Output the (X, Y) coordinate of the center of the cell containing the given text.  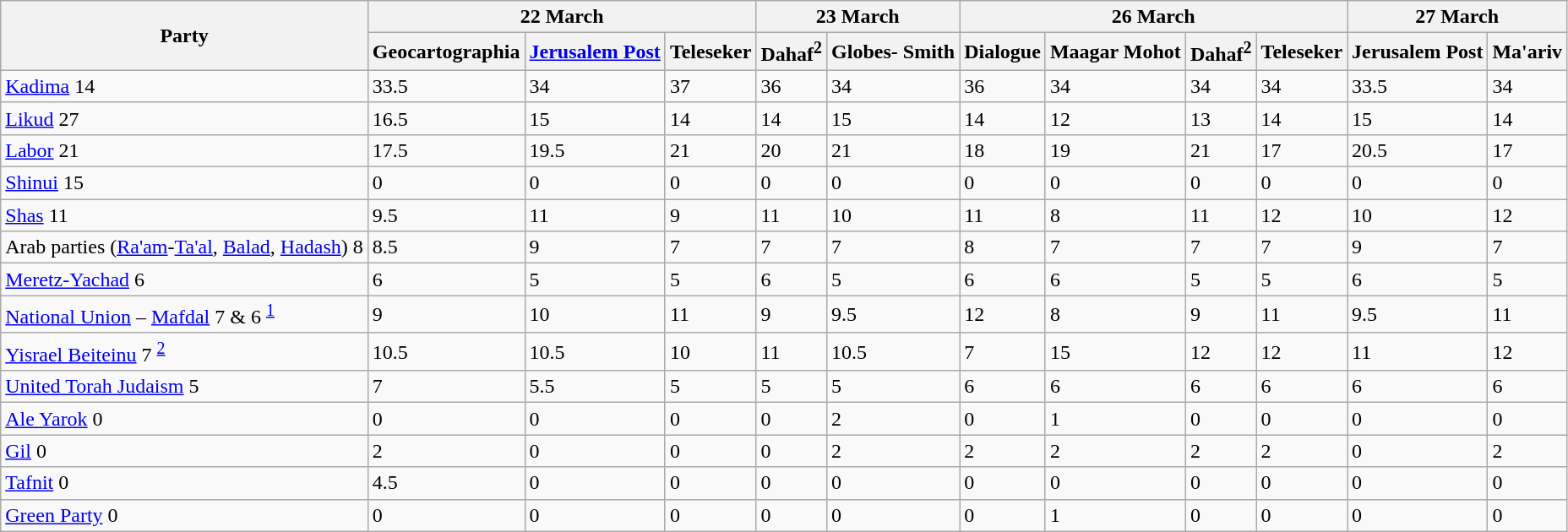
8.5 (446, 247)
Shinui 15 (184, 183)
Shas 11 (184, 215)
20 (792, 150)
16.5 (446, 118)
Ale Yarok 0 (184, 419)
26 March (1154, 17)
Labor 21 (184, 150)
Dialogue (1003, 52)
19.5 (595, 150)
Gil 0 (184, 451)
37 (710, 86)
Yisrael Beiteinu 7 2 (184, 351)
United Torah Judaism 5 (184, 387)
19 (1115, 150)
Arab parties (Ra'am-Ta'al, Balad, Hadash) 8 (184, 247)
Ma'ariv (1527, 52)
4.5 (446, 483)
Globes- Smith (894, 52)
17.5 (446, 150)
20.5 (1418, 150)
Green Party 0 (184, 515)
Maagar Mohot (1115, 52)
13 (1221, 118)
Geocartographia (446, 52)
Kadima 14 (184, 86)
Likud 27 (184, 118)
Party (184, 35)
18 (1003, 150)
23 March (858, 17)
National Union – Mafdal 7 & 6 1 (184, 314)
27 March (1457, 17)
Tafnit 0 (184, 483)
22 March (562, 17)
Meretz-Yachad 6 (184, 280)
5.5 (595, 387)
